Return the [x, y] coordinate for the center point of the cell that contains the specified text.  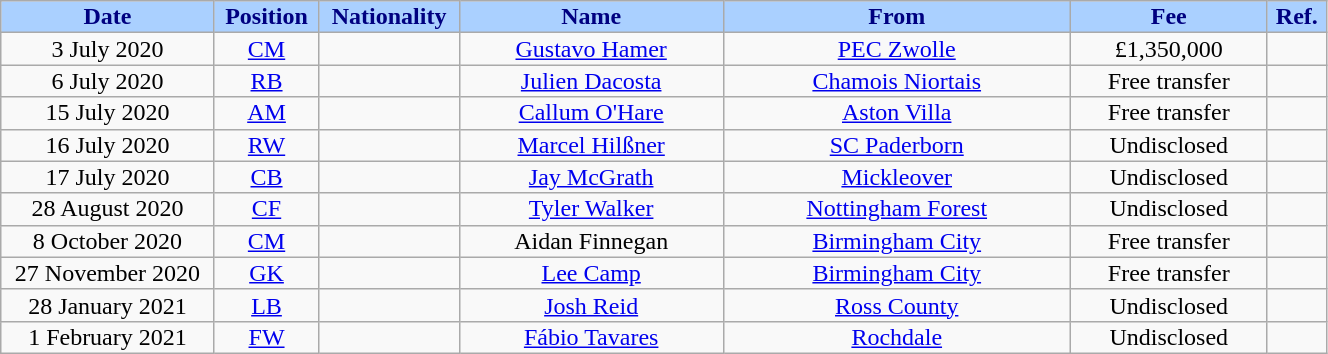
Jay McGrath [591, 177]
Nationality [389, 17]
Date [108, 17]
Gustavo Hamer [591, 49]
6 July 2020 [108, 81]
Mickleover [896, 177]
Position [266, 17]
8 October 2020 [108, 241]
Name [591, 17]
From [896, 17]
Fábio Tavares [591, 337]
FW [266, 337]
Lee Camp [591, 273]
15 July 2020 [108, 113]
Ref. [1296, 17]
Marcel Hilßner [591, 145]
SC Paderborn [896, 145]
GK [266, 273]
Aidan Finnegan [591, 241]
Rochdale [896, 337]
28 January 2021 [108, 305]
28 August 2020 [108, 209]
3 July 2020 [108, 49]
£1,350,000 [1168, 49]
Ross County [896, 305]
1 February 2021 [108, 337]
Fee [1168, 17]
Chamois Niortais [896, 81]
27 November 2020 [108, 273]
CF [266, 209]
Tyler Walker [591, 209]
CB [266, 177]
Callum O'Hare [591, 113]
17 July 2020 [108, 177]
Julien Dacosta [591, 81]
RW [266, 145]
AM [266, 113]
RB [266, 81]
LB [266, 305]
16 July 2020 [108, 145]
Aston Villa [896, 113]
PEC Zwolle [896, 49]
Josh Reid [591, 305]
Nottingham Forest [896, 209]
